Locate the cell with the specified text and output its (X, Y) center coordinate. 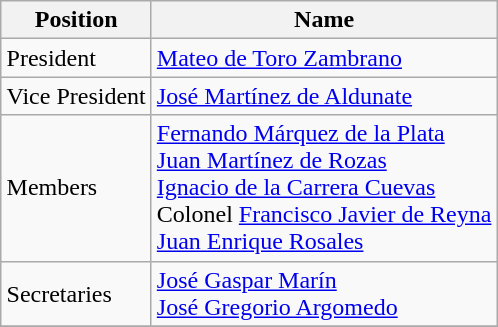
Members (76, 188)
José Gaspar MarínJosé Gregorio Argomedo (324, 294)
Fernando Márquez de la PlataJuan Martínez de RozasIgnacio de la Carrera CuevasColonel Francisco Javier de ReynaJuan Enrique Rosales (324, 188)
Vice President (76, 96)
Mateo de Toro Zambrano (324, 58)
Secretaries (76, 294)
José Martínez de Aldunate (324, 96)
Position (76, 20)
President (76, 58)
Name (324, 20)
